Determine the [x, y] coordinate at the center of the cell enclosing the given text.  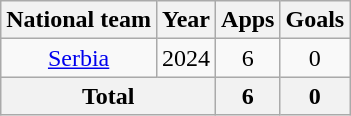
Goals [315, 20]
National team [79, 20]
Serbia [79, 58]
Apps [248, 20]
2024 [186, 58]
Total [108, 96]
Year [186, 20]
